Return the (x, y) coordinate for the center point of the cell that contains the specified text.  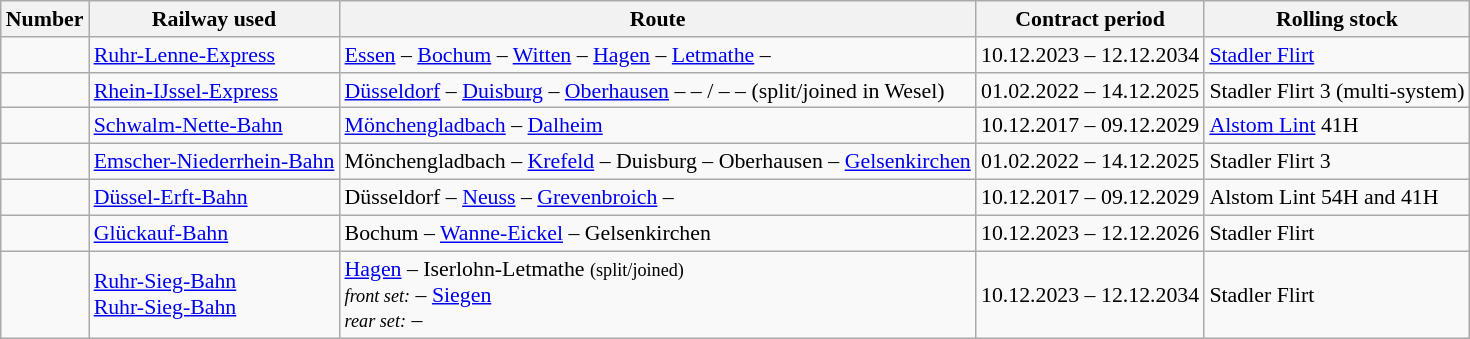
Railway used (214, 18)
Route (657, 18)
Ruhr-Lenne-Express (214, 54)
Contract period (1090, 18)
Number (45, 18)
10.12.2023 – 12.12.2026 (1090, 233)
Alstom Lint 54H and 41H (1336, 197)
Essen – Bochum – Witten – Hagen – Letmathe – (657, 54)
Stadler Flirt 3 (1336, 161)
Glückauf-Bahn (214, 233)
Mönchengladbach – Dalheim (657, 125)
Mönchengladbach – Krefeld – Duisburg – Oberhausen – Gelsenkirchen (657, 161)
Alstom Lint 41H (1336, 125)
Stadler Flirt 3 (multi-system) (1336, 90)
Rhein-IJssel-Express (214, 90)
Schwalm-Nette-Bahn (214, 125)
Hagen – Iserlohn-Letmathe (split/joined)front set: – Siegenrear set: – (657, 294)
Ruhr-Sieg-BahnRuhr-Sieg-Bahn (214, 294)
Düsseldorf – Duisburg – Oberhausen – – / – – (split/joined in Wesel) (657, 90)
Düssel-Erft-Bahn (214, 197)
Rolling stock (1336, 18)
Düsseldorf – Neuss – Grevenbroich – (657, 197)
Emscher-Niederrhein-Bahn (214, 161)
Bochum – Wanne-Eickel – Gelsenkirchen (657, 233)
